For the text-containing cell, return its midpoint in [x, y] coordinate format. 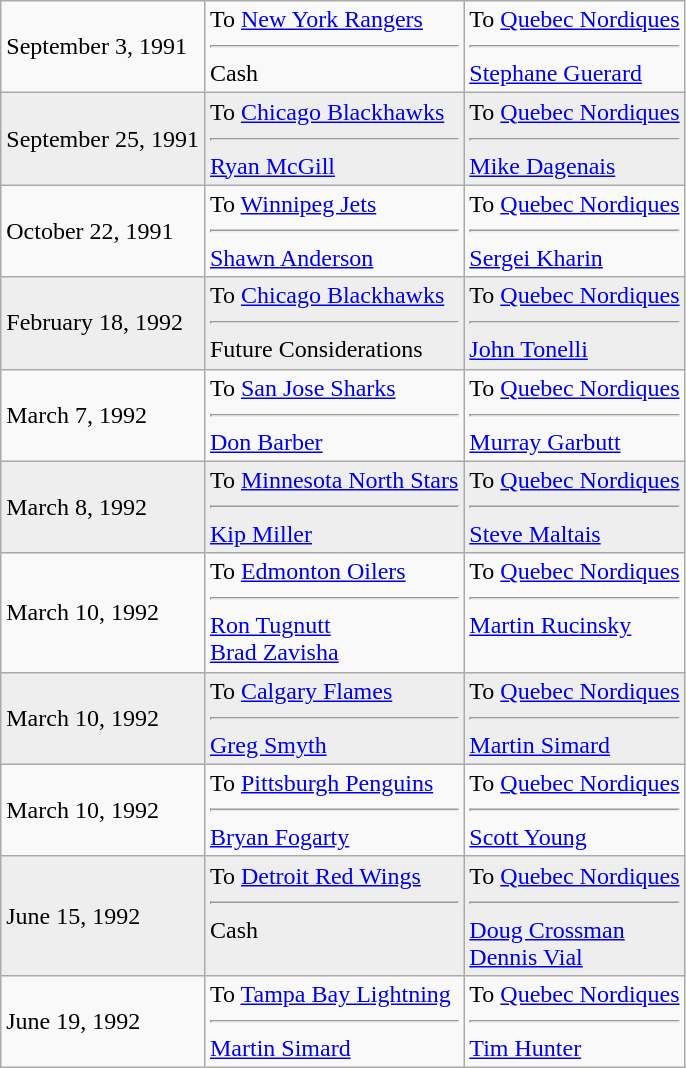
September 25, 1991 [103, 139]
To Quebec NordiquesSteve Maltais [574, 507]
To Quebec NordiquesMike Dagenais [574, 139]
To Quebec NordiquesMartin Simard [574, 718]
To Calgary FlamesGreg Smyth [334, 718]
To New York RangersCash [334, 47]
February 18, 1992 [103, 323]
June 19, 1992 [103, 1021]
To Edmonton OilersRon Tugnutt Brad Zavisha [334, 612]
To Quebec NordiquesScott Young [574, 810]
March 7, 1992 [103, 415]
To Chicago BlackhawksRyan McGill [334, 139]
To Chicago BlackhawksFuture Considerations [334, 323]
To Pittsburgh PenguinsBryan Fogarty [334, 810]
To Quebec NordiquesMartin Rucinsky [574, 612]
To Quebec NordiquesTim Hunter [574, 1021]
September 3, 1991 [103, 47]
To Detroit Red WingsCash [334, 916]
To San Jose SharksDon Barber [334, 415]
To Quebec NordiquesJohn Tonelli [574, 323]
To Quebec NordiquesMurray Garbutt [574, 415]
March 8, 1992 [103, 507]
To Quebec NordiquesSergei Kharin [574, 231]
To Tampa Bay LightningMartin Simard [334, 1021]
To Minnesota North StarsKip Miller [334, 507]
October 22, 1991 [103, 231]
June 15, 1992 [103, 916]
To Winnipeg JetsShawn Anderson [334, 231]
To Quebec NordiquesDoug Crossman Dennis Vial [574, 916]
To Quebec NordiquesStephane Guerard [574, 47]
